Pinpoint the cell where the given text exists, returning its [x, y] midpoint coordinate. 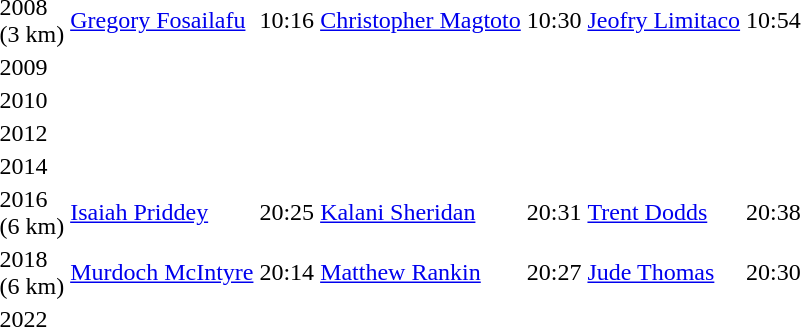
20:27 [554, 272]
20:25 [287, 212]
20:14 [287, 272]
Matthew Rankin [421, 272]
20:31 [554, 212]
Murdoch McIntyre [162, 272]
Kalani Sheridan [421, 212]
Jude Thomas [664, 272]
Isaiah Priddey [162, 212]
Trent Dodds [664, 212]
